Pinpoint the cell where the given text exists, returning its (X, Y) midpoint coordinate. 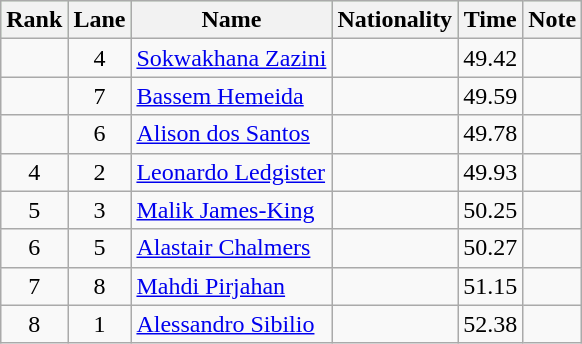
2 (100, 172)
1 (100, 324)
50.27 (490, 248)
Lane (100, 20)
50.25 (490, 210)
Alastair Chalmers (232, 248)
Nationality (395, 20)
Bassem Hemeida (232, 96)
52.38 (490, 324)
51.15 (490, 286)
49.59 (490, 96)
49.93 (490, 172)
Alessandro Sibilio (232, 324)
Note (552, 20)
Mahdi Pirjahan (232, 286)
3 (100, 210)
49.42 (490, 58)
Sokwakhana Zazini (232, 58)
Time (490, 20)
Alison dos Santos (232, 134)
Rank (34, 20)
Leonardo Ledgister (232, 172)
49.78 (490, 134)
Name (232, 20)
Malik James-King (232, 210)
